Return the (x, y) coordinate for the center point of the cell that contains the specified text.  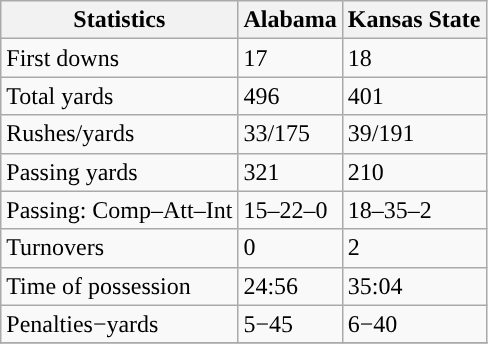
5−45 (290, 324)
Statistics (120, 20)
First downs (120, 58)
15–22–0 (290, 210)
Passing: Comp–Att–Int (120, 210)
Time of possession (120, 286)
33/175 (290, 134)
6−40 (414, 324)
39/191 (414, 134)
Alabama (290, 20)
18 (414, 58)
Kansas State (414, 20)
24:56 (290, 286)
Passing yards (120, 172)
18–35–2 (414, 210)
321 (290, 172)
35:04 (414, 286)
210 (414, 172)
2 (414, 248)
401 (414, 96)
496 (290, 96)
17 (290, 58)
Penalties−yards (120, 324)
0 (290, 248)
Total yards (120, 96)
Turnovers (120, 248)
Rushes/yards (120, 134)
